Locate the cell with the specified text and output its [x, y] center coordinate. 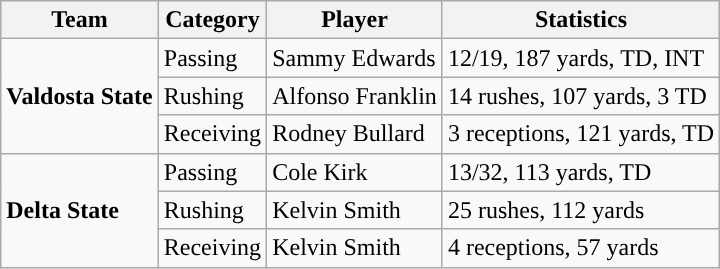
14 rushes, 107 yards, 3 TD [580, 96]
Rodney Bullard [355, 134]
4 receptions, 57 yards [580, 248]
Cole Kirk [355, 172]
25 rushes, 112 yards [580, 210]
Player [355, 20]
Delta State [80, 210]
Team [80, 20]
13/32, 113 yards, TD [580, 172]
Statistics [580, 20]
Valdosta State [80, 96]
Category [212, 20]
Alfonso Franklin [355, 96]
Sammy Edwards [355, 58]
3 receptions, 121 yards, TD [580, 134]
12/19, 187 yards, TD, INT [580, 58]
